Find where the given text appears and provide that cell's center as [X, Y] coordinate. 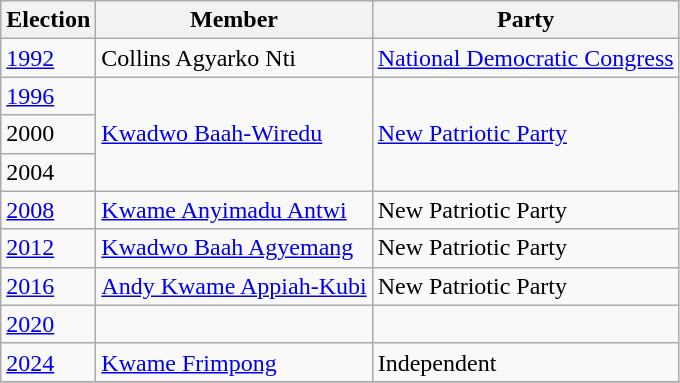
National Democratic Congress [526, 58]
Member [234, 20]
Kwame Anyimadu Antwi [234, 210]
1992 [48, 58]
Collins Agyarko Nti [234, 58]
Kwame Frimpong [234, 362]
Party [526, 20]
2024 [48, 362]
Andy Kwame Appiah-Kubi [234, 286]
2020 [48, 324]
2016 [48, 286]
Kwadwo Baah Agyemang [234, 248]
1996 [48, 96]
2008 [48, 210]
Kwadwo Baah-Wiredu [234, 134]
Independent [526, 362]
2012 [48, 248]
2004 [48, 172]
2000 [48, 134]
Election [48, 20]
